Determine the [x, y] coordinate at the center of the cell enclosing the given text.  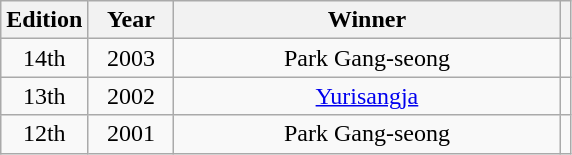
14th [44, 58]
12th [44, 134]
Winner [367, 20]
Yurisangja [367, 96]
2002 [131, 96]
Edition [44, 20]
13th [44, 96]
Year [131, 20]
2003 [131, 58]
2001 [131, 134]
